Capture the cell that displays the provided text and extract its (x, y) central coordinate. 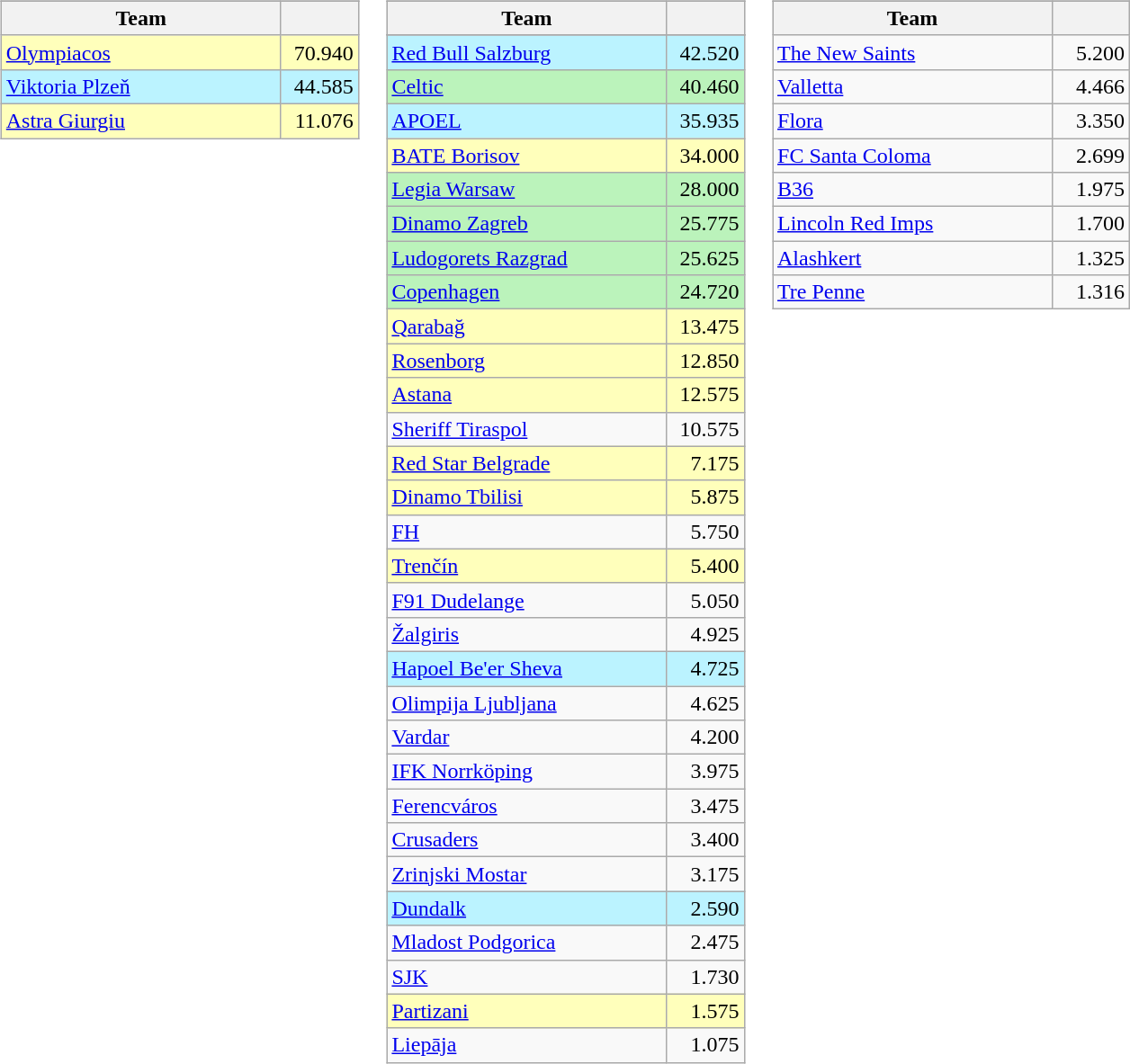
4.625 (705, 702)
Zrinjski Mostar (527, 874)
Red Bull Salzburg (527, 52)
2.699 (1091, 156)
7.175 (705, 463)
3.175 (705, 874)
Astra Giurgiu (140, 121)
3.350 (1091, 121)
1.700 (1091, 224)
1.730 (705, 977)
25.775 (705, 224)
Valletta (912, 86)
Astana (527, 395)
Vardar (527, 738)
10.575 (705, 429)
Tre Penne (912, 292)
11.076 (319, 121)
40.460 (705, 86)
34.000 (705, 156)
1.975 (1091, 190)
Rosenborg (527, 361)
Qarabağ (527, 326)
Dundalk (527, 908)
4.466 (1091, 86)
Lincoln Red Imps (912, 224)
F91 Dudelange (527, 600)
Flora (912, 121)
FC Santa Coloma (912, 156)
5.400 (705, 566)
Dinamo Tbilisi (527, 497)
Crusaders (527, 840)
APOEL (527, 121)
1.075 (705, 1045)
IFK Norrköping (527, 772)
Red Star Belgrade (527, 463)
Partizani (527, 1011)
35.935 (705, 121)
2.475 (705, 943)
SJK (527, 977)
25.625 (705, 258)
Sheriff Tiraspol (527, 429)
Celtic (527, 86)
Ludogorets Razgrad (527, 258)
3.400 (705, 840)
4.725 (705, 668)
Viktoria Plzeň (140, 86)
Olympiacos (140, 52)
Trenčín (527, 566)
13.475 (705, 326)
FH (527, 532)
Ferencváros (527, 806)
Copenhagen (527, 292)
5.050 (705, 600)
28.000 (705, 190)
5.200 (1091, 52)
5.750 (705, 532)
5.875 (705, 497)
1.575 (705, 1011)
70.940 (319, 52)
Hapoel Be'er Sheva (527, 668)
1.316 (1091, 292)
1.325 (1091, 258)
Dinamo Zagreb (527, 224)
Alashkert (912, 258)
12.850 (705, 361)
The New Saints (912, 52)
Olimpija Ljubljana (527, 702)
2.590 (705, 908)
4.925 (705, 634)
Mladost Podgorica (527, 943)
42.520 (705, 52)
3.475 (705, 806)
3.975 (705, 772)
4.200 (705, 738)
Legia Warsaw (527, 190)
24.720 (705, 292)
B36 (912, 190)
12.575 (705, 395)
Liepāja (527, 1045)
BATE Borisov (527, 156)
Žalgiris (527, 634)
44.585 (319, 86)
